Output the [X, Y] coordinate of the center of the cell containing the given text.  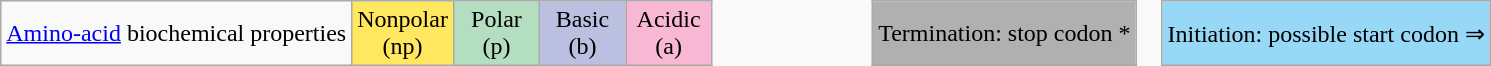
Polar (p) [496, 34]
Amino-acid biochemical properties [176, 34]
Initiation: possible start codon ⇒ [1326, 34]
Nonpolar (np) [403, 34]
Basic (b) [582, 34]
Acidic (a) [669, 34]
Termination: stop codon * [1004, 34]
